Scan for the cell matching the given text and deliver its (x, y) coordinate at center. 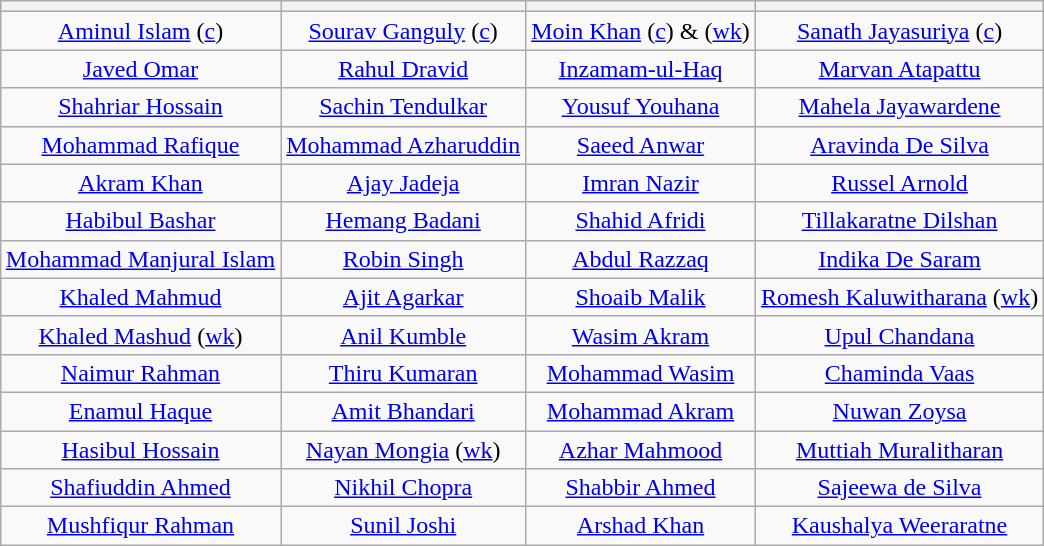
Shahid Afridi (641, 221)
Nayan Mongia (wk) (404, 449)
Aravinda De Silva (899, 145)
Tillakaratne Dilshan (899, 221)
Inzamam-ul-Haq (641, 69)
Habibul Bashar (140, 221)
Javed Omar (140, 69)
Mohammad Manjural Islam (140, 259)
Hemang Badani (404, 221)
Arshad Khan (641, 526)
Sajeewa de Silva (899, 488)
Sachin Tendulkar (404, 107)
Wasim Akram (641, 335)
Sanath Jayasuriya (c) (899, 31)
Sourav Ganguly (c) (404, 31)
Nuwan Zoysa (899, 411)
Enamul Haque (140, 411)
Mohammad Rafique (140, 145)
Moin Khan (c) & (wk) (641, 31)
Nikhil Chopra (404, 488)
Muttiah Muralitharan (899, 449)
Robin Singh (404, 259)
Khaled Mahmud (140, 297)
Shafiuddin Ahmed (140, 488)
Shahriar Hossain (140, 107)
Akram Khan (140, 183)
Rahul Dravid (404, 69)
Marvan Atapattu (899, 69)
Imran Nazir (641, 183)
Mohammad Wasim (641, 373)
Mushfiqur Rahman (140, 526)
Amit Bhandari (404, 411)
Shoaib Malik (641, 297)
Hasibul Hossain (140, 449)
Kaushalya Weeraratne (899, 526)
Anil Kumble (404, 335)
Mohammad Azharuddin (404, 145)
Indika De Saram (899, 259)
Sunil Joshi (404, 526)
Abdul Razzaq (641, 259)
Yousuf Youhana (641, 107)
Ajit Agarkar (404, 297)
Shabbir Ahmed (641, 488)
Romesh Kaluwitharana (wk) (899, 297)
Mohammad Akram (641, 411)
Chaminda Vaas (899, 373)
Aminul Islam (c) (140, 31)
Thiru Kumaran (404, 373)
Azhar Mahmood (641, 449)
Upul Chandana (899, 335)
Saeed Anwar (641, 145)
Mahela Jayawardene (899, 107)
Russel Arnold (899, 183)
Ajay Jadeja (404, 183)
Khaled Mashud (wk) (140, 335)
Naimur Rahman (140, 373)
